Provide the (x, y) coordinate of the cell's center where the given text is located.  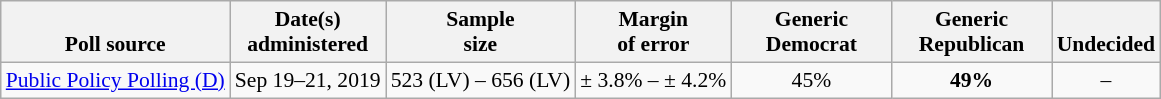
45% (811, 80)
Public Policy Polling (D) (116, 80)
Marginof error (653, 32)
Date(s)administered (308, 32)
523 (LV) – 656 (LV) (481, 80)
GenericRepublican (971, 32)
49% (971, 80)
– (1106, 80)
Sep 19–21, 2019 (308, 80)
± 3.8% – ± 4.2% (653, 80)
GenericDemocrat (811, 32)
Undecided (1106, 32)
Samplesize (481, 32)
Poll source (116, 32)
